Identify which cell holds the provided text, then report its [x, y] central coordinate. 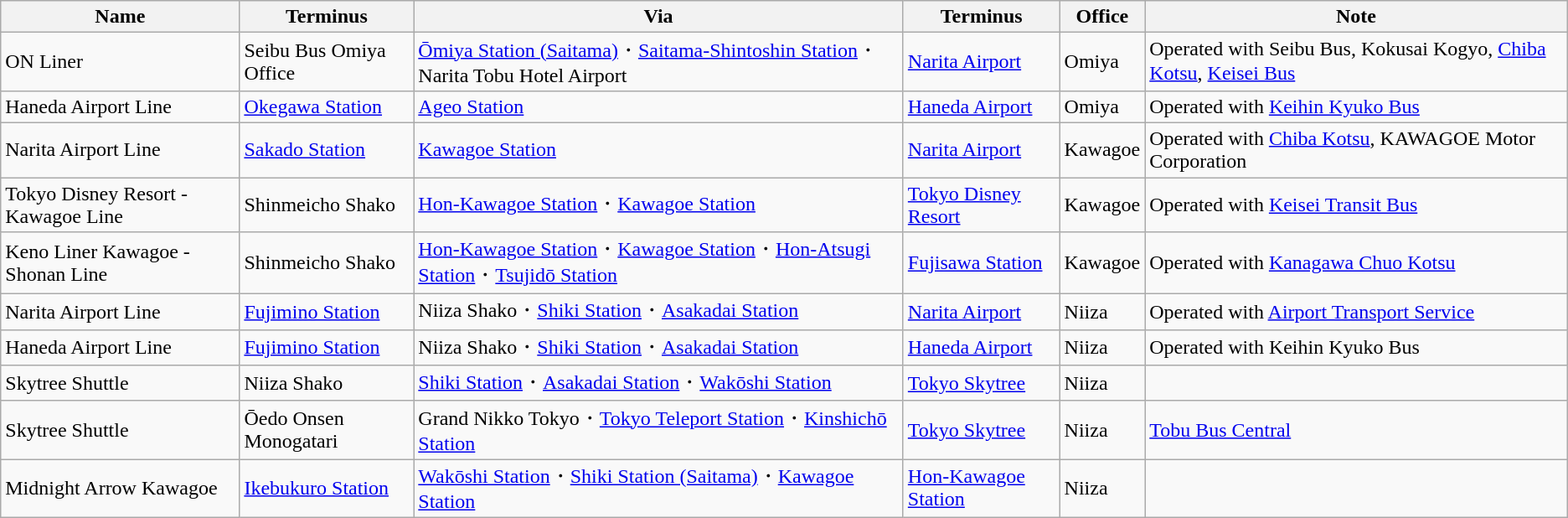
Via [658, 17]
Note [1357, 17]
Tokyo Disney Resort [982, 205]
Grand Nikko Tokyo・Tokyo Teleport Station・Kinshichō Station [658, 430]
Tokyo Disney Resort - Kawagoe Line [121, 205]
Hon-Kawagoe Station・Kawagoe Station・Hon-Atsugi Station・Tsujidō Station [658, 263]
ON Liner [121, 62]
Operated with Airport Transport Service [1357, 312]
Operated with Keisei Transit Bus [1357, 205]
Midnight Arrow Kawagoe [121, 489]
Sakado Station [327, 149]
Kawagoe Station [658, 149]
Ikebukuro Station [327, 489]
Hon-Kawagoe Station・Kawagoe Station [658, 205]
Ōmiya Station (Saitama)・Saitama-Shintoshin Station・Narita Tobu Hotel Airport [658, 62]
Office [1102, 17]
Wakōshi Station・Shiki Station (Saitama)・Kawagoe Station [658, 489]
Ageo Station [658, 106]
Fujisawa Station [982, 263]
Operated with Chiba Kotsu, KAWAGOE Motor Corporation [1357, 149]
Shiki Station・Asakadai Station・Wakōshi Station [658, 384]
Tobu Bus Central [1357, 430]
Seibu Bus Omiya Office [327, 62]
Ōedo Onsen Monogatari [327, 430]
Hon-Kawagoe Station [982, 489]
Operated with Seibu Bus, Kokusai Kogyo, Chiba Kotsu, Keisei Bus [1357, 62]
Name [121, 17]
Keno Liner Kawagoe - Shonan Line [121, 263]
Operated with Kanagawa Chuo Kotsu [1357, 263]
Okegawa Station [327, 106]
Niiza Shako [327, 384]
